Detect which cell encompasses the target text, then output its (x, y) center coordinate. 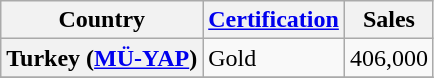
Certification (274, 20)
406,000 (388, 58)
Turkey (MÜ-YAP) (102, 58)
Country (102, 20)
Sales (388, 20)
Gold (274, 58)
